Determine the [x, y] coordinate at the center of the cell enclosing the given text.  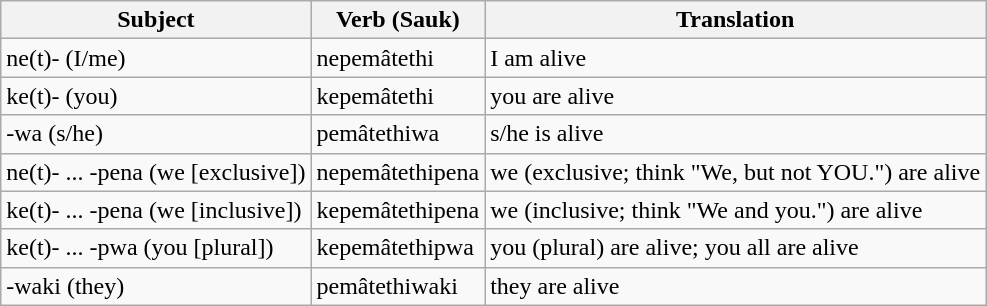
kepemâtethipena [398, 210]
Verb (Sauk) [398, 20]
nepemâtethi [398, 58]
ke(t)- ... -pwa (you [plural]) [156, 248]
kepemâtethipwa [398, 248]
-waki (they) [156, 286]
they are alive [736, 286]
ke(t)- ... -pena (we [inclusive]) [156, 210]
Subject [156, 20]
ne(t)- ... -pena (we [exclusive]) [156, 172]
we (inclusive; think "We and you.") are alive [736, 210]
s/he is alive [736, 134]
I am alive [736, 58]
pemâtethiwa [398, 134]
-wa (s/he) [156, 134]
Translation [736, 20]
you (plural) are alive; you all are alive [736, 248]
ke(t)- (you) [156, 96]
kepemâtethi [398, 96]
nepemâtethipena [398, 172]
pemâtethiwaki [398, 286]
ne(t)- (I/me) [156, 58]
we (exclusive; think "We, but not YOU.") are alive [736, 172]
you are alive [736, 96]
